Output the (x, y) coordinate of the center of the cell containing the given text.  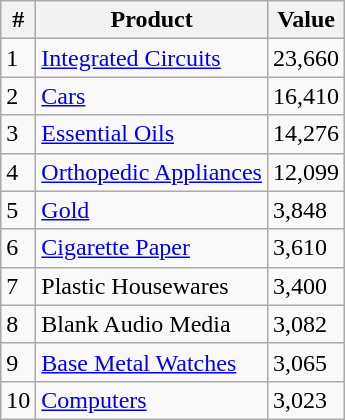
8 (18, 324)
1 (18, 58)
Orthopedic Appliances (152, 172)
3,610 (306, 248)
14,276 (306, 134)
3,848 (306, 210)
3 (18, 134)
3,400 (306, 286)
9 (18, 362)
Essential Oils (152, 134)
2 (18, 96)
Cars (152, 96)
4 (18, 172)
Product (152, 20)
Cigarette Paper (152, 248)
16,410 (306, 96)
Gold (152, 210)
12,099 (306, 172)
Integrated Circuits (152, 58)
7 (18, 286)
Base Metal Watches (152, 362)
3,082 (306, 324)
3,065 (306, 362)
5 (18, 210)
6 (18, 248)
23,660 (306, 58)
Computers (152, 400)
3,023 (306, 400)
# (18, 20)
Blank Audio Media (152, 324)
Plastic Housewares (152, 286)
Value (306, 20)
10 (18, 400)
